Find where the given text appears and provide that cell's center as [X, Y] coordinate. 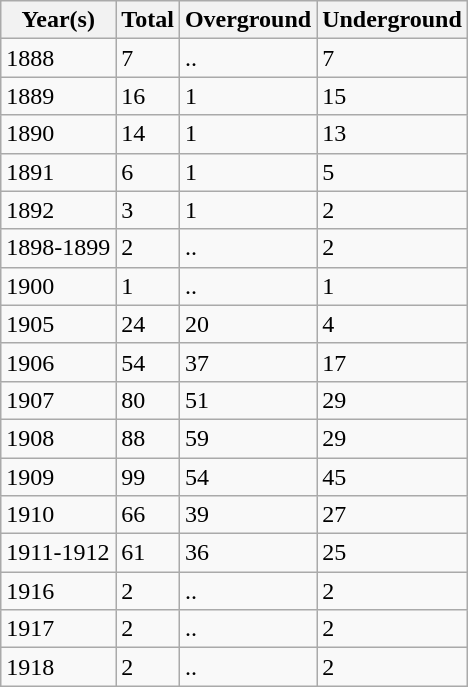
16 [148, 96]
51 [248, 400]
1889 [58, 96]
Overground [248, 20]
1905 [58, 324]
6 [148, 172]
1900 [58, 286]
14 [148, 134]
1891 [58, 172]
24 [148, 324]
4 [392, 324]
20 [248, 324]
15 [392, 96]
Year(s) [58, 20]
1918 [58, 667]
Underground [392, 20]
Total [148, 20]
88 [148, 438]
66 [148, 515]
1888 [58, 58]
80 [148, 400]
99 [148, 477]
3 [148, 210]
1909 [58, 477]
61 [148, 553]
13 [392, 134]
1916 [58, 591]
1898-1899 [58, 248]
1917 [58, 629]
5 [392, 172]
39 [248, 515]
1907 [58, 400]
1910 [58, 515]
1908 [58, 438]
1890 [58, 134]
1892 [58, 210]
25 [392, 553]
59 [248, 438]
27 [392, 515]
1906 [58, 362]
36 [248, 553]
1911-1912 [58, 553]
37 [248, 362]
17 [392, 362]
45 [392, 477]
